Pinpoint the cell where the given text exists, returning its [x, y] midpoint coordinate. 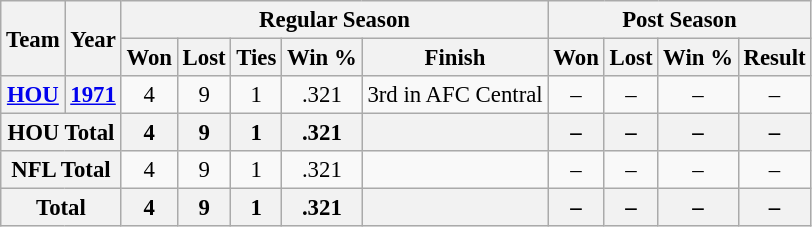
Regular Season [334, 20]
3rd in AFC Central [455, 95]
Result [774, 58]
1971 [93, 95]
HOU [33, 95]
Finish [455, 58]
HOU Total [61, 133]
Post Season [680, 20]
Total [61, 208]
Year [93, 38]
Ties [256, 58]
NFL Total [61, 170]
Team [33, 38]
